Scan for the cell matching the given text and deliver its [X, Y] coordinate at center. 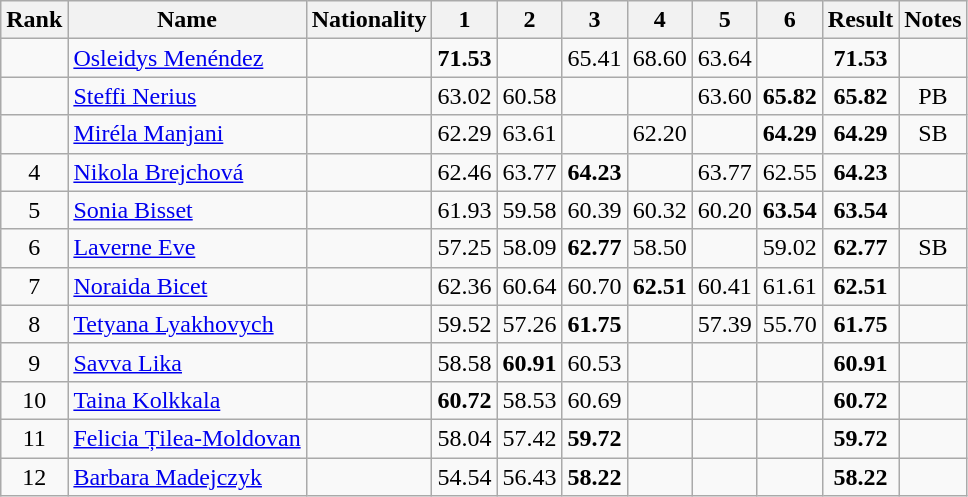
Notes [933, 20]
Savva Lika [187, 362]
7 [34, 286]
57.42 [530, 438]
Taina Kolkkala [187, 400]
Noraida Bicet [187, 286]
60.58 [530, 96]
58.50 [660, 248]
12 [34, 477]
Felicia Țilea-Moldovan [187, 438]
60.20 [724, 210]
56.43 [530, 477]
62.46 [464, 172]
58.09 [530, 248]
59.58 [530, 210]
3 [594, 20]
Nikola Brejchová [187, 172]
62.36 [464, 286]
60.64 [530, 286]
59.52 [464, 324]
Result [860, 20]
62.29 [464, 134]
57.39 [724, 324]
59.02 [790, 248]
63.64 [724, 58]
Name [187, 20]
60.53 [594, 362]
9 [34, 362]
65.41 [594, 58]
62.55 [790, 172]
Osleidys Menéndez [187, 58]
PB [933, 96]
58.58 [464, 362]
60.41 [724, 286]
60.69 [594, 400]
10 [34, 400]
68.60 [660, 58]
Miréla Manjani [187, 134]
57.26 [530, 324]
8 [34, 324]
61.93 [464, 210]
Nationality [369, 20]
Sonia Bisset [187, 210]
57.25 [464, 248]
55.70 [790, 324]
58.53 [530, 400]
1 [464, 20]
63.02 [464, 96]
60.70 [594, 286]
58.04 [464, 438]
Tetyana Lyakhovych [187, 324]
Laverne Eve [187, 248]
11 [34, 438]
61.61 [790, 286]
2 [530, 20]
60.32 [660, 210]
60.39 [594, 210]
Rank [34, 20]
54.54 [464, 477]
63.61 [530, 134]
Barbara Madejczyk [187, 477]
63.60 [724, 96]
Steffi Nerius [187, 96]
62.20 [660, 134]
